Extract the (X, Y) coordinate from the center of the cell holding the provided text.  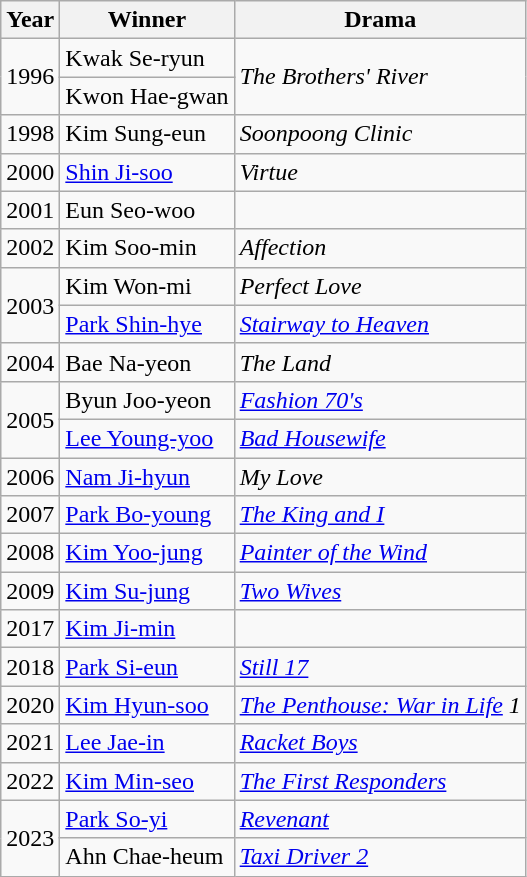
2008 (30, 553)
Bae Na-yeon (147, 362)
Affection (380, 248)
Park So-yi (147, 819)
Park Shin-hye (147, 324)
2022 (30, 781)
Kwak Se-ryun (147, 58)
Year (30, 20)
2001 (30, 210)
Bad Housewife (380, 438)
Kim Min-seo (147, 781)
Taxi Driver 2 (380, 857)
2021 (30, 743)
Kim Sung-eun (147, 134)
Kim Hyun-soo (147, 705)
1996 (30, 77)
Kim Soo-min (147, 248)
Kim Ji-min (147, 629)
2004 (30, 362)
Perfect Love (380, 286)
Kim Su-jung (147, 591)
2005 (30, 419)
The Land (380, 362)
The Penthouse: War in Life 1 (380, 705)
Byun Joo-yeon (147, 400)
Park Si-eun (147, 667)
Stairway to Heaven (380, 324)
Shin Ji-soo (147, 172)
Winner (147, 20)
The Brothers' River (380, 77)
2023 (30, 838)
Still 17 (380, 667)
2002 (30, 248)
Two Wives (380, 591)
Virtue (380, 172)
Lee Jae-in (147, 743)
Ahn Chae-heum (147, 857)
2009 (30, 591)
The King and I (380, 515)
2020 (30, 705)
2007 (30, 515)
Kim Won-mi (147, 286)
Park Bo-young (147, 515)
Lee Young-yoo (147, 438)
2003 (30, 305)
Eun Seo-woo (147, 210)
Racket Boys (380, 743)
Drama (380, 20)
My Love (380, 477)
Soonpoong Clinic (380, 134)
Painter of the Wind (380, 553)
1998 (30, 134)
Revenant (380, 819)
Nam Ji-hyun (147, 477)
2017 (30, 629)
Kwon Hae-gwan (147, 96)
2000 (30, 172)
Fashion 70's (380, 400)
Kim Yoo-jung (147, 553)
2006 (30, 477)
The First Responders (380, 781)
2018 (30, 667)
